Locate the cell with the specified text and output its (x, y) center coordinate. 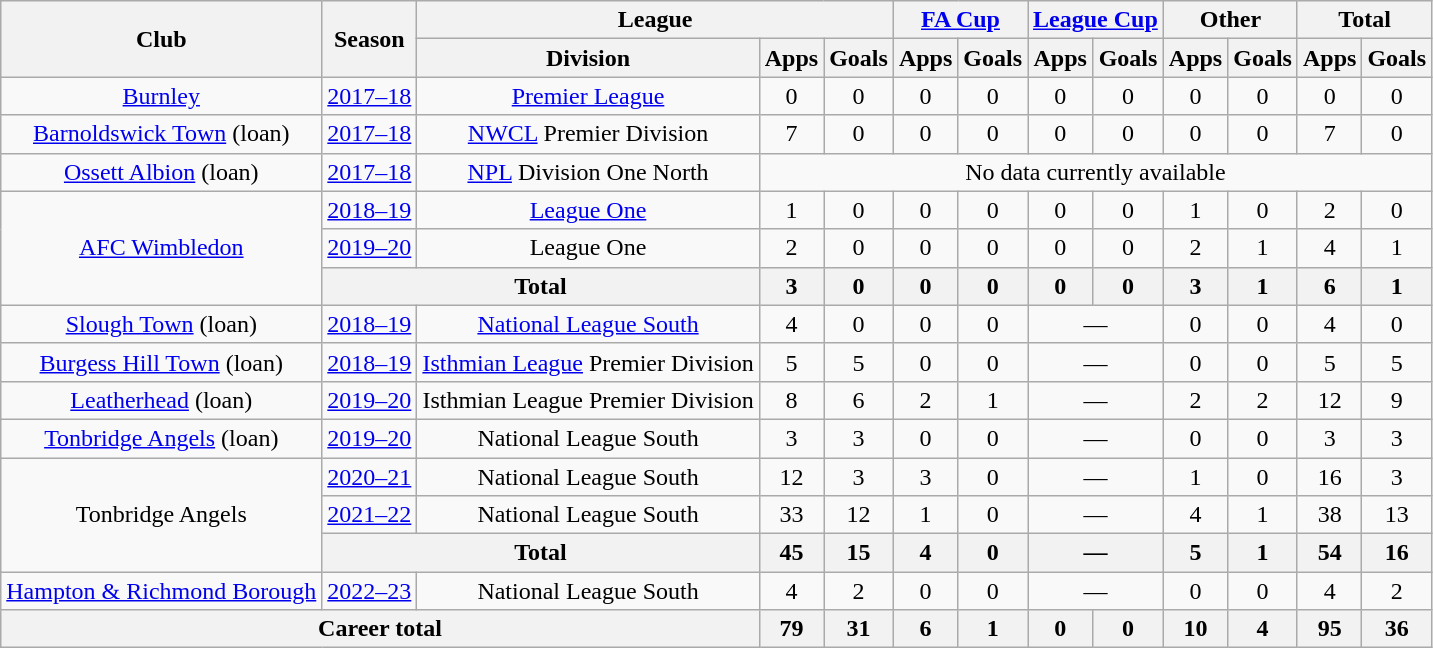
Season (370, 39)
Burgess Hill Town (loan) (162, 362)
No data currently available (1095, 172)
2021–22 (370, 515)
Other (1230, 20)
FA Cup (960, 20)
League Cup (1096, 20)
9 (1397, 400)
45 (791, 553)
95 (1329, 629)
2022–23 (370, 591)
15 (859, 553)
33 (791, 515)
League (656, 20)
31 (859, 629)
Burnley (162, 96)
Barnoldswick Town (loan) (162, 134)
10 (1195, 629)
79 (791, 629)
Division (588, 58)
NWCL Premier Division (588, 134)
36 (1397, 629)
Premier League (588, 96)
Tonbridge Angels (loan) (162, 438)
Ossett Albion (loan) (162, 172)
AFC Wimbledon (162, 248)
2020–21 (370, 477)
NPL Division One North (588, 172)
Leatherhead (loan) (162, 400)
54 (1329, 553)
8 (791, 400)
13 (1397, 515)
Tonbridge Angels (162, 515)
Career total (380, 629)
Hampton & Richmond Borough (162, 591)
Slough Town (loan) (162, 324)
38 (1329, 515)
Club (162, 39)
